Output the (x, y) coordinate of the center of the cell containing the given text.  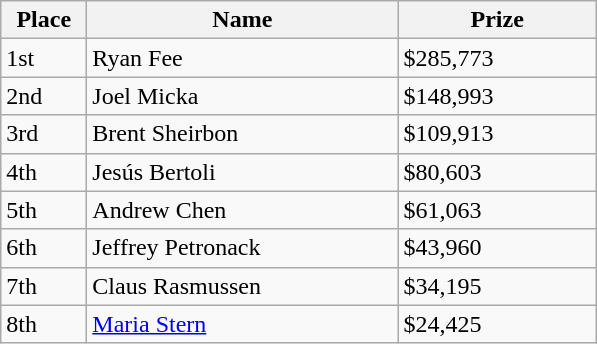
Prize (498, 20)
Jeffrey Petronack (242, 248)
$80,603 (498, 172)
$24,425 (498, 324)
Maria Stern (242, 324)
Claus Rasmussen (242, 286)
$61,063 (498, 210)
Brent Sheirbon (242, 134)
Andrew Chen (242, 210)
Place (44, 20)
Name (242, 20)
1st (44, 58)
$34,195 (498, 286)
$148,993 (498, 96)
Jesús Bertoli (242, 172)
8th (44, 324)
6th (44, 248)
$43,960 (498, 248)
Ryan Fee (242, 58)
5th (44, 210)
4th (44, 172)
$109,913 (498, 134)
7th (44, 286)
Joel Micka (242, 96)
$285,773 (498, 58)
2nd (44, 96)
3rd (44, 134)
